Scan for the cell matching the given text and deliver its (X, Y) coordinate at center. 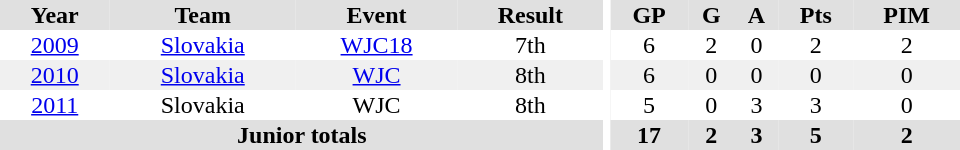
G (712, 15)
7th (530, 45)
2010 (54, 75)
Junior totals (302, 135)
A (757, 15)
17 (649, 135)
2009 (54, 45)
Team (202, 15)
Pts (816, 15)
Event (376, 15)
Result (530, 15)
Year (54, 15)
2011 (54, 105)
GP (649, 15)
PIM (906, 15)
WJC18 (376, 45)
